Find where the given text appears and provide that cell's center as [x, y] coordinate. 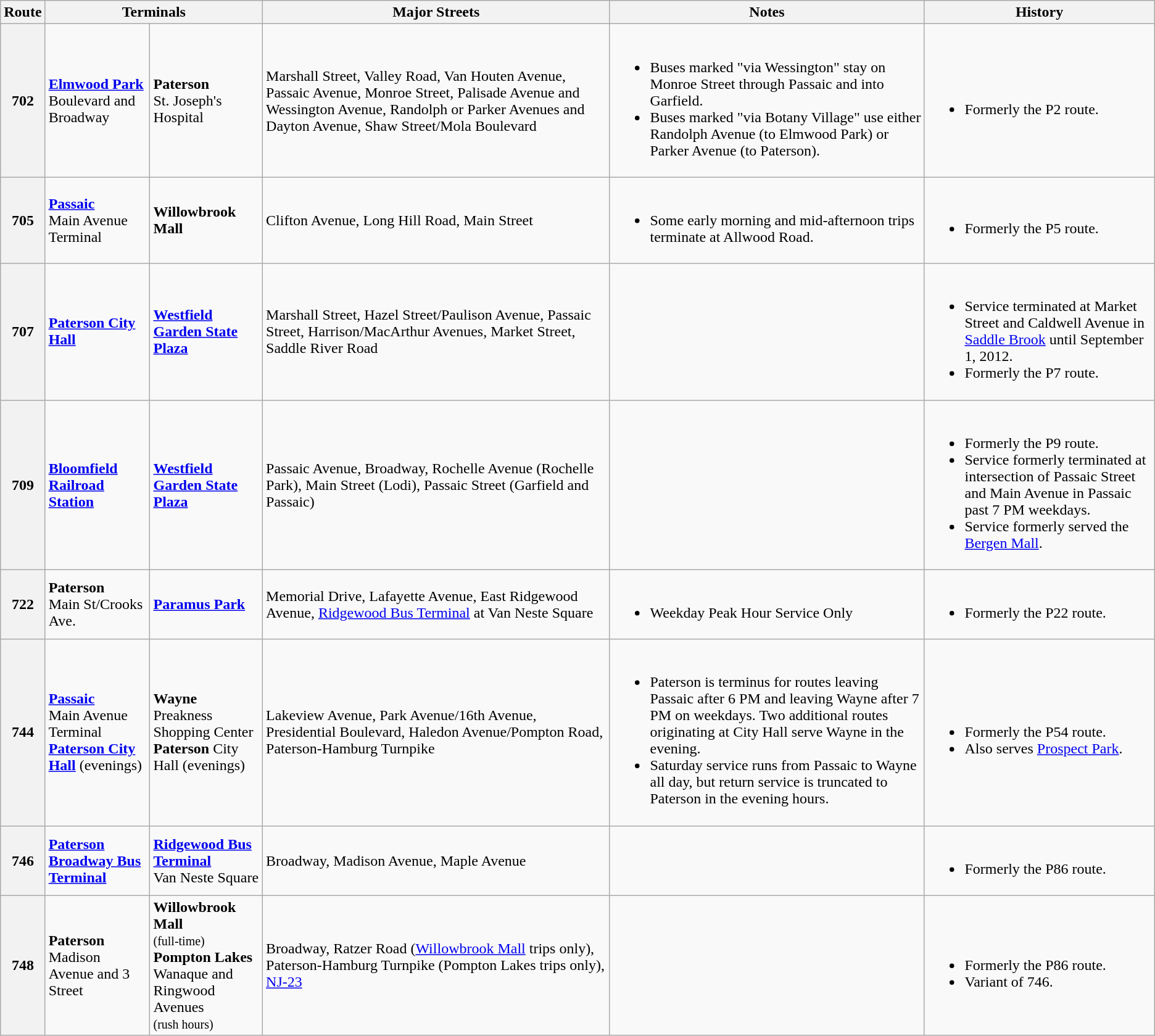
History [1039, 12]
Willowbrook Mall [206, 220]
Service terminated at Market Street and Caldwell Avenue in Saddle Brook until September 1, 2012.Formerly the P7 route. [1039, 332]
Formerly the P22 route. [1039, 605]
Paterson Broadway Bus Terminal [97, 860]
746 [23, 860]
705 [23, 220]
PatersonSt. Joseph's Hospital [206, 101]
Formerly the P2 route. [1039, 101]
Marshall Street, Hazel Street/Paulison Avenue, Passaic Street, Harrison/MacArthur Avenues, Market Street, Saddle River Road [436, 332]
Bloomfield Railroad Station [97, 485]
Passaic Avenue, Broadway, Rochelle Avenue (Rochelle Park), Main Street (Lodi), Passaic Street (Garfield and Passaic) [436, 485]
Notes [767, 12]
748 [23, 965]
Terminals [154, 12]
Paramus Park [206, 605]
PassaicMain Avenue Terminal [97, 220]
Some early morning and mid-afternoon trips terminate at Allwood Road. [767, 220]
Route [23, 12]
Clifton Avenue, Long Hill Road, Main Street [436, 220]
PassaicMain Avenue TerminalPaterson City Hall (evenings) [97, 732]
744 [23, 732]
722 [23, 605]
Major Streets [436, 12]
Broadway, Madison Avenue, Maple Avenue [436, 860]
WaynePreakness Shopping Center Paterson City Hall (evenings) [206, 732]
Formerly the P54 route.Also serves Prospect Park. [1039, 732]
Lakeview Avenue, Park Avenue/16th Avenue, Presidential Boulevard, Haledon Avenue/Pompton Road, Paterson-Hamburg Turnpike [436, 732]
PatersonMadison Avenue and 3 Street [97, 965]
Paterson City Hall [97, 332]
Formerly the P86 route.Variant of 746. [1039, 965]
Formerly the P5 route. [1039, 220]
Memorial Drive, Lafayette Avenue, East Ridgewood Avenue, Ridgewood Bus Terminal at Van Neste Square [436, 605]
Elmwood ParkBoulevard and Broadway [97, 101]
709 [23, 485]
707 [23, 332]
702 [23, 101]
Weekday Peak Hour Service Only [767, 605]
PatersonMain St/Crooks Ave. [97, 605]
Formerly the P86 route. [1039, 860]
Willowbrook Mall(full-time)Pompton LakesWanaque and Ringwood Avenues(rush hours) [206, 965]
Ridgewood Bus TerminalVan Neste Square [206, 860]
Broadway, Ratzer Road (Willowbrook Mall trips only), Paterson-Hamburg Turnpike (Pompton Lakes trips only), NJ-23 [436, 965]
